Find where the given text appears and provide that cell's center as [x, y] coordinate. 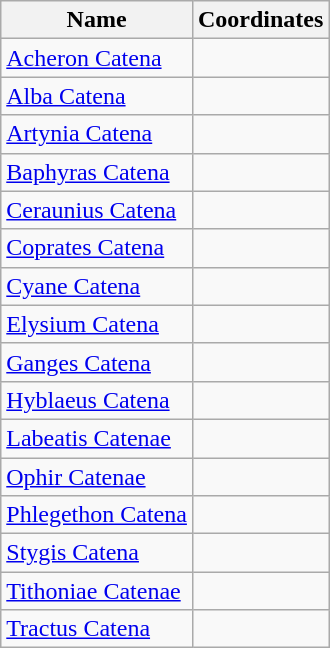
Hyblaeus Catena [97, 400]
Ganges Catena [97, 362]
Elysium Catena [97, 324]
Alba Catena [97, 96]
Stygis Catena [97, 553]
Artynia Catena [97, 134]
Ceraunius Catena [97, 210]
Acheron Catena [97, 58]
Baphyras Catena [97, 172]
Tractus Catena [97, 629]
Ophir Catenae [97, 477]
Name [97, 20]
Labeatis Catenae [97, 438]
Phlegethon Catena [97, 515]
Coordinates [260, 20]
Tithoniae Catenae [97, 591]
Cyane Catena [97, 286]
Coprates Catena [97, 248]
